Pinpoint the cell where the given text exists, returning its (x, y) midpoint coordinate. 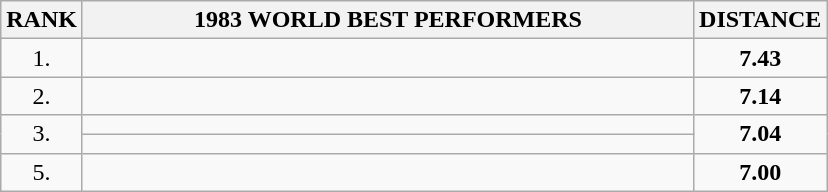
7.04 (760, 134)
1. (42, 58)
DISTANCE (760, 20)
5. (42, 172)
1983 WORLD BEST PERFORMERS (388, 20)
7.14 (760, 96)
7.00 (760, 172)
2. (42, 96)
7.43 (760, 58)
RANK (42, 20)
3. (42, 134)
